Provide the [x, y] coordinate of the cell's center where the given text is located.  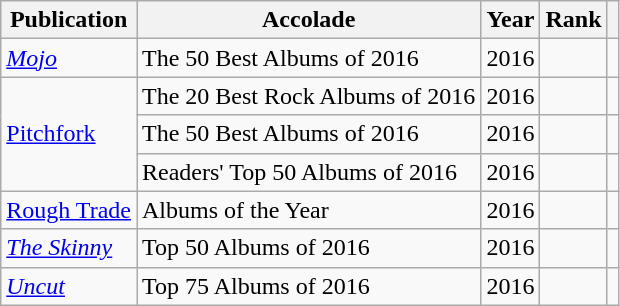
Albums of the Year [308, 210]
The 20 Best Rock Albums of 2016 [308, 96]
Rough Trade [69, 210]
Pitchfork [69, 134]
Uncut [69, 286]
Accolade [308, 20]
The Skinny [69, 248]
Rank [574, 20]
Year [510, 20]
Readers' Top 50 Albums of 2016 [308, 172]
Publication [69, 20]
Top 75 Albums of 2016 [308, 286]
Top 50 Albums of 2016 [308, 248]
Mojo [69, 58]
